Pinpoint the cell where the given text exists, returning its [X, Y] midpoint coordinate. 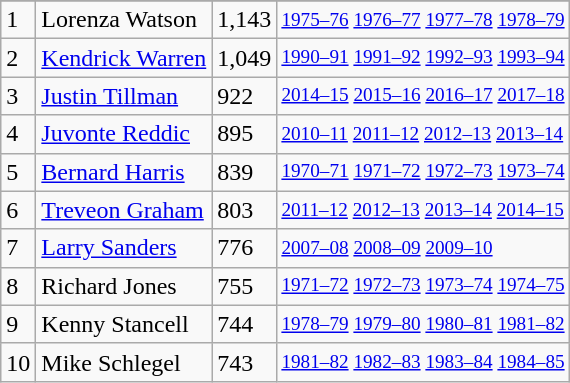
1975–76 1976–77 1977–78 1978–79 [423, 20]
744 [244, 324]
10 [18, 362]
2 [18, 58]
Bernard Harris [124, 172]
Treveon Graham [124, 210]
Richard Jones [124, 286]
9 [18, 324]
922 [244, 96]
6 [18, 210]
7 [18, 248]
2011–12 2012–13 2013–14 2014–15 [423, 210]
1990–91 1991–92 1992–93 1993–94 [423, 58]
1981–82 1982–83 1983–84 1984–85 [423, 362]
743 [244, 362]
776 [244, 248]
8 [18, 286]
755 [244, 286]
1 [18, 20]
Kenny Stancell [124, 324]
Juvonte Reddic [124, 134]
2010–11 2011–12 2012–13 2013–14 [423, 134]
4 [18, 134]
1970–71 1971–72 1972–73 1973–74 [423, 172]
Mike Schlegel [124, 362]
2007–08 2008–09 2009–10 [423, 248]
1971–72 1972–73 1973–74 1974–75 [423, 286]
5 [18, 172]
839 [244, 172]
Larry Sanders [124, 248]
1,049 [244, 58]
2014–15 2015–16 2016–17 2017–18 [423, 96]
1,143 [244, 20]
Justin Tillman [124, 96]
Kendrick Warren [124, 58]
895 [244, 134]
1978–79 1979–80 1980–81 1981–82 [423, 324]
803 [244, 210]
3 [18, 96]
Lorenza Watson [124, 20]
